Locate the cell with the specified text and output its (x, y) center coordinate. 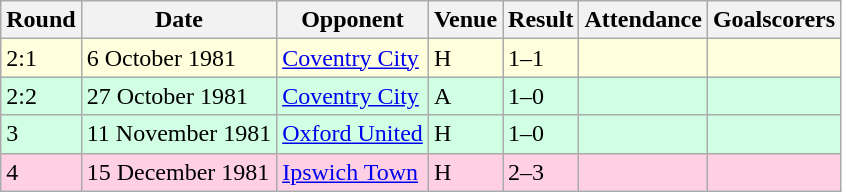
3 (41, 134)
Round (41, 20)
6 October 1981 (178, 58)
11 November 1981 (178, 134)
A (465, 96)
Oxford United (353, 134)
Goalscorers (774, 20)
27 October 1981 (178, 96)
2:2 (41, 96)
15 December 1981 (178, 172)
4 (41, 172)
2–3 (541, 172)
2:1 (41, 58)
Result (541, 20)
Opponent (353, 20)
Ipswich Town (353, 172)
Date (178, 20)
Venue (465, 20)
Attendance (643, 20)
1–1 (541, 58)
